From the cell containing the given text, extract its center point as [X, Y] coordinate. 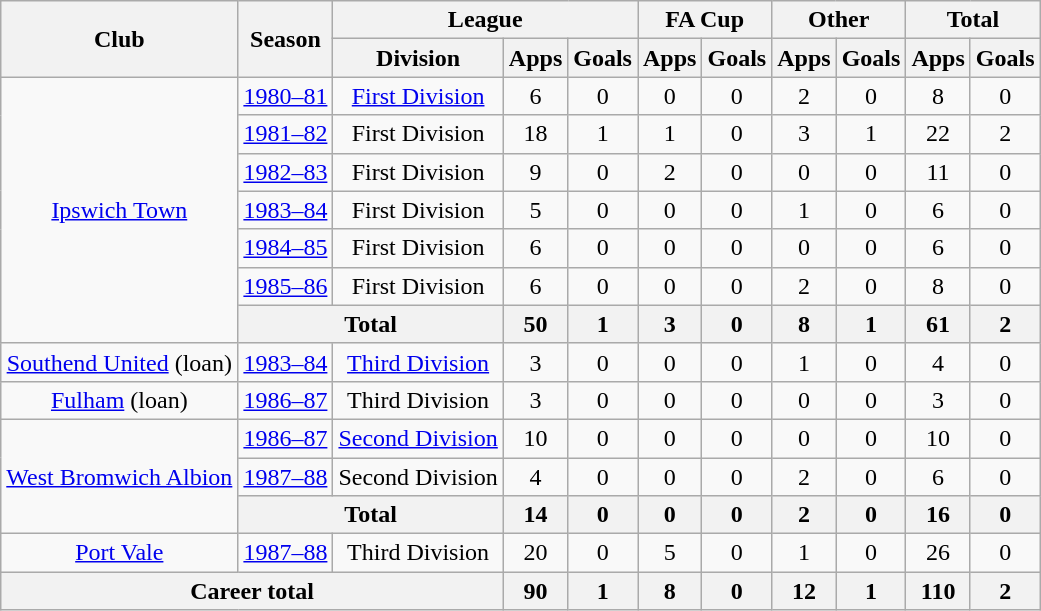
West Bromwich Albion [120, 476]
Ipswich Town [120, 210]
22 [938, 134]
12 [804, 591]
110 [938, 591]
1984–85 [286, 248]
1982–83 [286, 172]
16 [938, 515]
Other [839, 20]
1981–82 [286, 134]
Club [120, 39]
9 [535, 172]
League [486, 20]
FA Cup [705, 20]
90 [535, 591]
61 [938, 324]
50 [535, 324]
Fulham (loan) [120, 400]
26 [938, 553]
1985–86 [286, 286]
1980–81 [286, 96]
Port Vale [120, 553]
Season [286, 39]
14 [535, 515]
11 [938, 172]
18 [535, 134]
Southend United (loan) [120, 362]
Division [418, 58]
Career total [252, 591]
20 [535, 553]
